Capture the cell that displays the provided text and extract its (x, y) central coordinate. 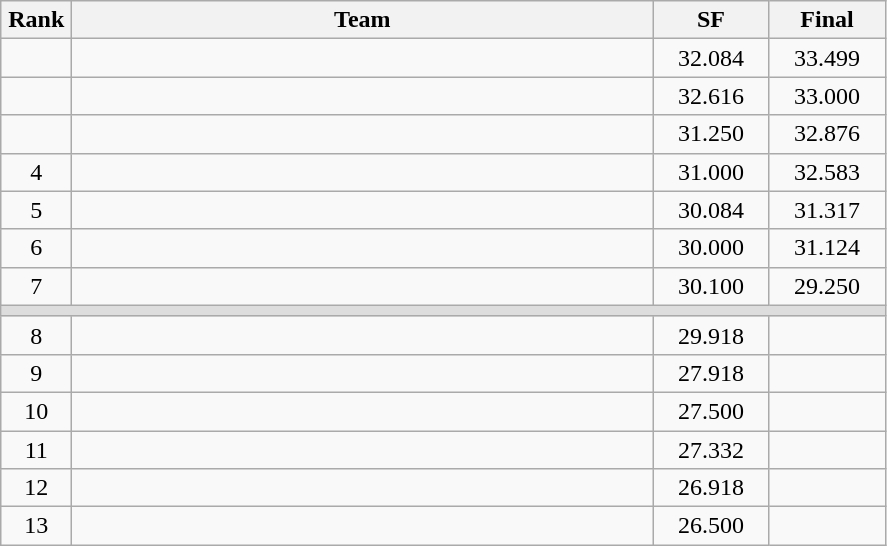
33.499 (827, 58)
27.332 (711, 449)
31.124 (827, 248)
31.000 (711, 172)
33.000 (827, 96)
32.616 (711, 96)
13 (36, 526)
29.918 (711, 335)
32.583 (827, 172)
Final (827, 20)
30.000 (711, 248)
SF (711, 20)
27.500 (711, 411)
8 (36, 335)
31.250 (711, 134)
Team (362, 20)
5 (36, 210)
32.084 (711, 58)
11 (36, 449)
6 (36, 248)
29.250 (827, 286)
32.876 (827, 134)
27.918 (711, 373)
12 (36, 488)
26.500 (711, 526)
Rank (36, 20)
7 (36, 286)
30.084 (711, 210)
30.100 (711, 286)
31.317 (827, 210)
26.918 (711, 488)
10 (36, 411)
9 (36, 373)
4 (36, 172)
